Return (X, Y) of the center of cell containing provided text 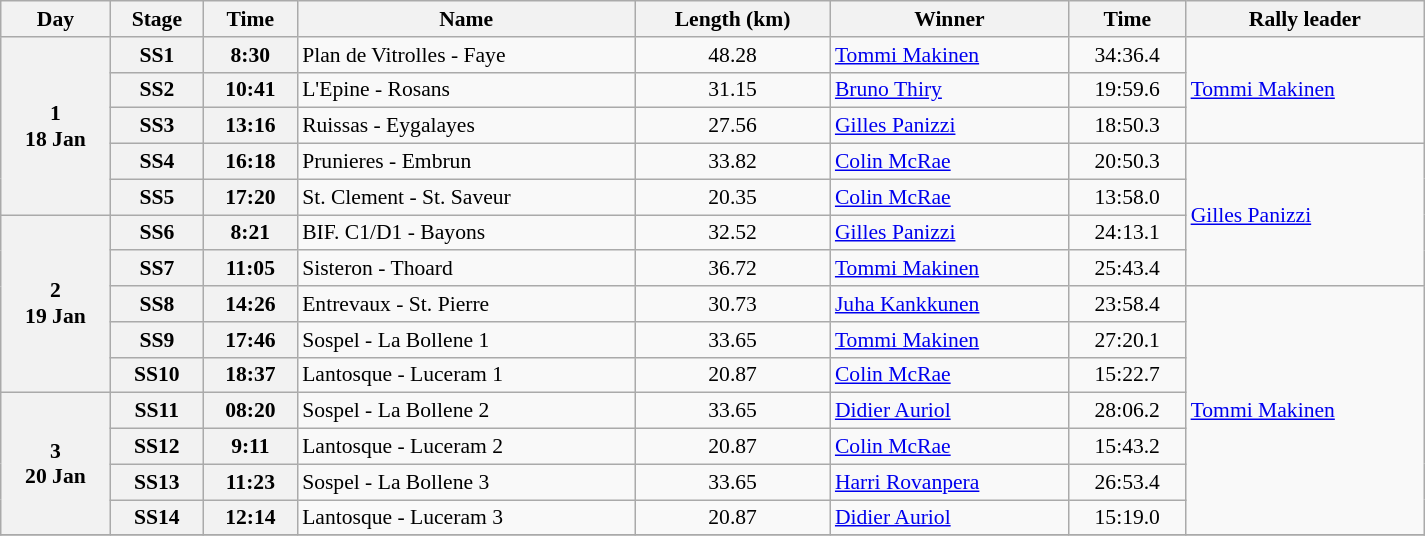
Lantosque - Luceram 3 (466, 518)
15:43.2 (1128, 447)
16:18 (251, 162)
Rally leader (1306, 19)
Plan de Vitrolles - Faye (466, 55)
25:43.4 (1128, 269)
SS6 (157, 233)
36.72 (732, 269)
Day (56, 19)
33.82 (732, 162)
18:37 (251, 375)
19:59.6 (1128, 90)
Lantosque - Luceram 2 (466, 447)
SS12 (157, 447)
SS13 (157, 482)
BIF. C1/D1 - Bayons (466, 233)
28:06.2 (1128, 411)
SS4 (157, 162)
Sisteron - Thoard (466, 269)
118 Jan (56, 126)
31.15 (732, 90)
SS9 (157, 340)
08:20 (251, 411)
St. Clement - St. Saveur (466, 197)
20.35 (732, 197)
320 Jan (56, 464)
SS8 (157, 304)
13:16 (251, 126)
SS7 (157, 269)
8:21 (251, 233)
27.56 (732, 126)
Juha Kankkunen (950, 304)
Sospel - La Bollene 3 (466, 482)
SS3 (157, 126)
SS11 (157, 411)
26:53.4 (1128, 482)
SS5 (157, 197)
15:22.7 (1128, 375)
Sospel - La Bollene 2 (466, 411)
Entrevaux - St. Pierre (466, 304)
8:30 (251, 55)
SS14 (157, 518)
Length (km) (732, 19)
20:50.3 (1128, 162)
Prunieres - Embrun (466, 162)
13:58.0 (1128, 197)
Stage (157, 19)
Winner (950, 19)
34:36.4 (1128, 55)
27:20.1 (1128, 340)
23:58.4 (1128, 304)
219 Jan (56, 304)
SS10 (157, 375)
Harri Rovanpera (950, 482)
17:20 (251, 197)
15:19.0 (1128, 518)
48.28 (732, 55)
18:50.3 (1128, 126)
Sospel - La Bollene 1 (466, 340)
SS2 (157, 90)
11:23 (251, 482)
24:13.1 (1128, 233)
32.52 (732, 233)
Bruno Thiry (950, 90)
Lantosque - Luceram 1 (466, 375)
9:11 (251, 447)
Ruissas - Eygalayes (466, 126)
30.73 (732, 304)
L'Epine - Rosans (466, 90)
10:41 (251, 90)
SS1 (157, 55)
11:05 (251, 269)
14:26 (251, 304)
Name (466, 19)
17:46 (251, 340)
12:14 (251, 518)
